Identify which cell holds the provided text, then report its [X, Y] central coordinate. 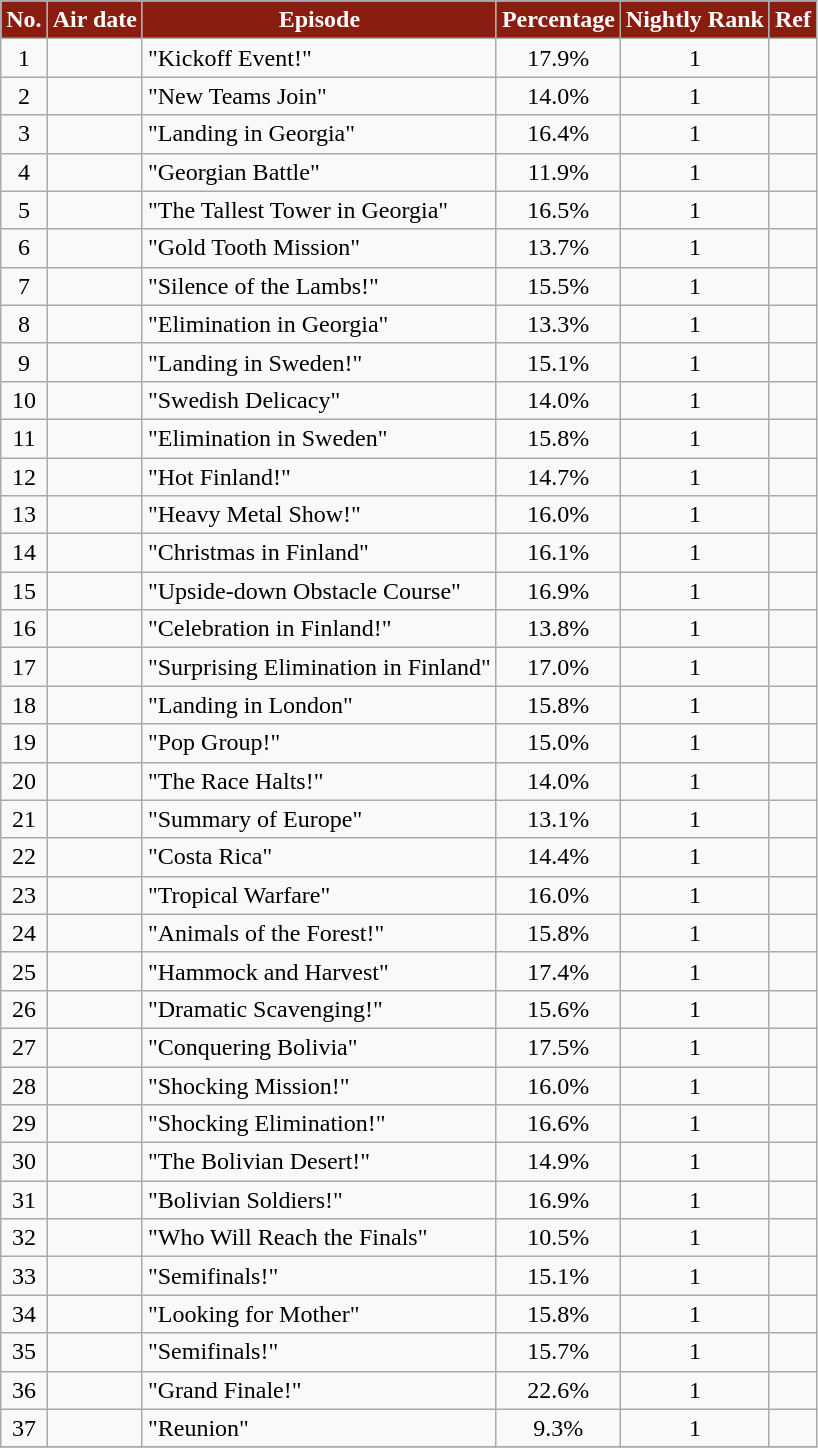
15.0% [558, 743]
"Costa Rica" [319, 857]
"Landing in London" [319, 705]
13.7% [558, 248]
15 [24, 591]
"Swedish Delicacy" [319, 400]
14 [24, 553]
"Landing in Georgia" [319, 134]
No. [24, 20]
4 [24, 172]
"Summary of Europe" [319, 819]
"Shocking Mission!" [319, 1085]
23 [24, 895]
Ref [792, 20]
26 [24, 1009]
16.4% [558, 134]
"The Tallest Tower in Georgia" [319, 210]
17.4% [558, 971]
35 [24, 1352]
Air date [94, 20]
9.3% [558, 1428]
"Looking for Mother" [319, 1314]
14.9% [558, 1162]
11.9% [558, 172]
"Who Will Reach the Finals" [319, 1238]
"Georgian Battle" [319, 172]
Percentage [558, 20]
36 [24, 1390]
11 [24, 438]
"Upside-down Obstacle Course" [319, 591]
34 [24, 1314]
6 [24, 248]
"Elimination in Georgia" [319, 324]
15.5% [558, 286]
10 [24, 400]
21 [24, 819]
30 [24, 1162]
"Silence of the Lambs!" [319, 286]
16.6% [558, 1124]
20 [24, 781]
13 [24, 515]
"Celebration in Finland!" [319, 629]
18 [24, 705]
"Grand Finale!" [319, 1390]
14.4% [558, 857]
10.5% [558, 1238]
22.6% [558, 1390]
"Shocking Elimination!" [319, 1124]
17.5% [558, 1047]
7 [24, 286]
"Conquering Bolivia" [319, 1047]
17.0% [558, 667]
"Gold Tooth Mission" [319, 248]
"New Teams Join" [319, 96]
"The Bolivian Desert!" [319, 1162]
17 [24, 667]
13.3% [558, 324]
"Animals of the Forest!" [319, 933]
8 [24, 324]
33 [24, 1276]
15.7% [558, 1352]
"Heavy Metal Show!" [319, 515]
19 [24, 743]
27 [24, 1047]
16.5% [558, 210]
"The Race Halts!" [319, 781]
15.6% [558, 1009]
"Pop Group!" [319, 743]
13.1% [558, 819]
"Surprising Elimination in Finland" [319, 667]
28 [24, 1085]
"Dramatic Scavenging!" [319, 1009]
"Elimination in Sweden" [319, 438]
"Bolivian Soldiers!" [319, 1200]
31 [24, 1200]
Episode [319, 20]
3 [24, 134]
12 [24, 477]
"Hot Finland!" [319, 477]
14.7% [558, 477]
17.9% [558, 58]
"Tropical Warfare" [319, 895]
"Christmas in Finland" [319, 553]
29 [24, 1124]
"Reunion" [319, 1428]
32 [24, 1238]
24 [24, 933]
Nightly Rank [694, 20]
2 [24, 96]
37 [24, 1428]
13.8% [558, 629]
22 [24, 857]
25 [24, 971]
"Landing in Sweden!" [319, 362]
9 [24, 362]
"Hammock and Harvest" [319, 971]
5 [24, 210]
"Kickoff Event!" [319, 58]
16 [24, 629]
16.1% [558, 553]
